Extract the [X, Y] coordinate from the center of the cell holding the provided text.  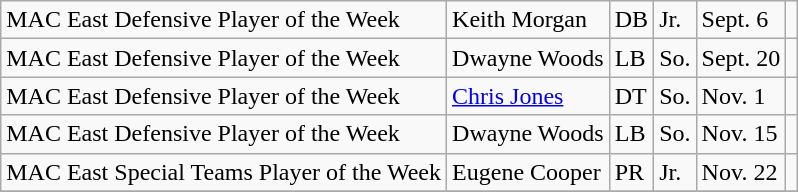
Nov. 1 [741, 96]
Keith Morgan [528, 20]
Chris Jones [528, 96]
MAC East Special Teams Player of the Week [224, 172]
Nov. 15 [741, 134]
Sept. 20 [741, 58]
DB [631, 20]
Eugene Cooper [528, 172]
DT [631, 96]
Sept. 6 [741, 20]
PR [631, 172]
Nov. 22 [741, 172]
